Output the (X, Y) coordinate of the center of the cell containing the given text.  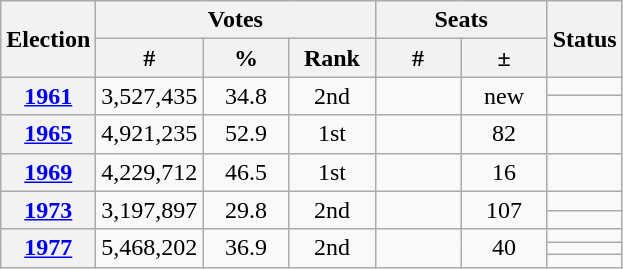
1973 (48, 210)
34.8 (246, 96)
1977 (48, 248)
29.8 (246, 210)
4,229,712 (150, 172)
1961 (48, 96)
36.9 (246, 248)
16 (504, 172)
1969 (48, 172)
1965 (48, 134)
3,197,897 (150, 210)
107 (504, 210)
3,527,435 (150, 96)
5,468,202 (150, 248)
± (504, 58)
52.9 (246, 134)
Votes (236, 20)
40 (504, 248)
% (246, 58)
Status (584, 39)
new (504, 96)
Election (48, 39)
82 (504, 134)
46.5 (246, 172)
Rank (332, 58)
4,921,235 (150, 134)
Seats (461, 20)
